Detect which cell encompasses the target text, then output its (X, Y) center coordinate. 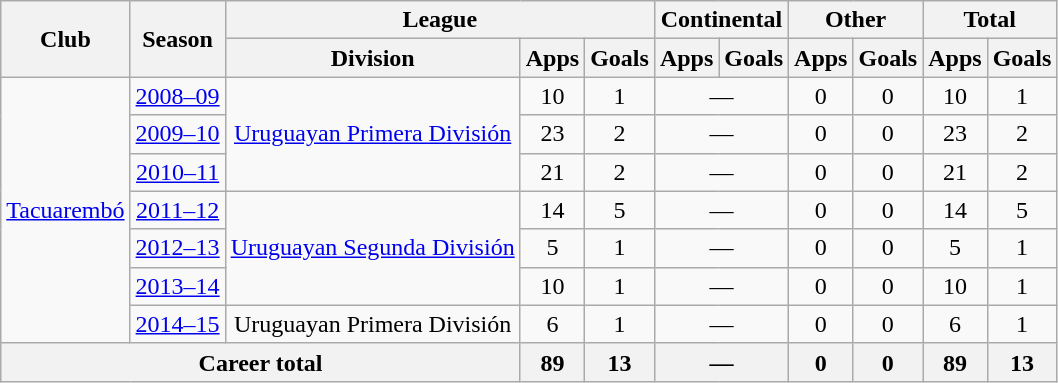
Club (66, 39)
Total (990, 20)
Career total (260, 362)
2014–15 (178, 324)
2009–10 (178, 134)
Tacuarembó (66, 210)
2011–12 (178, 210)
Other (856, 20)
Season (178, 39)
2013–14 (178, 286)
2008–09 (178, 96)
Uruguayan Segunda División (372, 248)
2012–13 (178, 248)
League (440, 20)
2010–11 (178, 172)
Division (372, 58)
Continental (721, 20)
